Identify which cell holds the provided text, then report its (x, y) central coordinate. 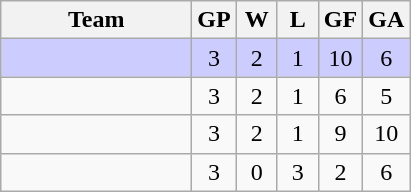
GP (214, 20)
9 (340, 134)
W (256, 20)
GF (340, 20)
0 (256, 172)
Team (96, 20)
5 (386, 96)
L (298, 20)
GA (386, 20)
